Locate the cell with the specified text and output its (X, Y) center coordinate. 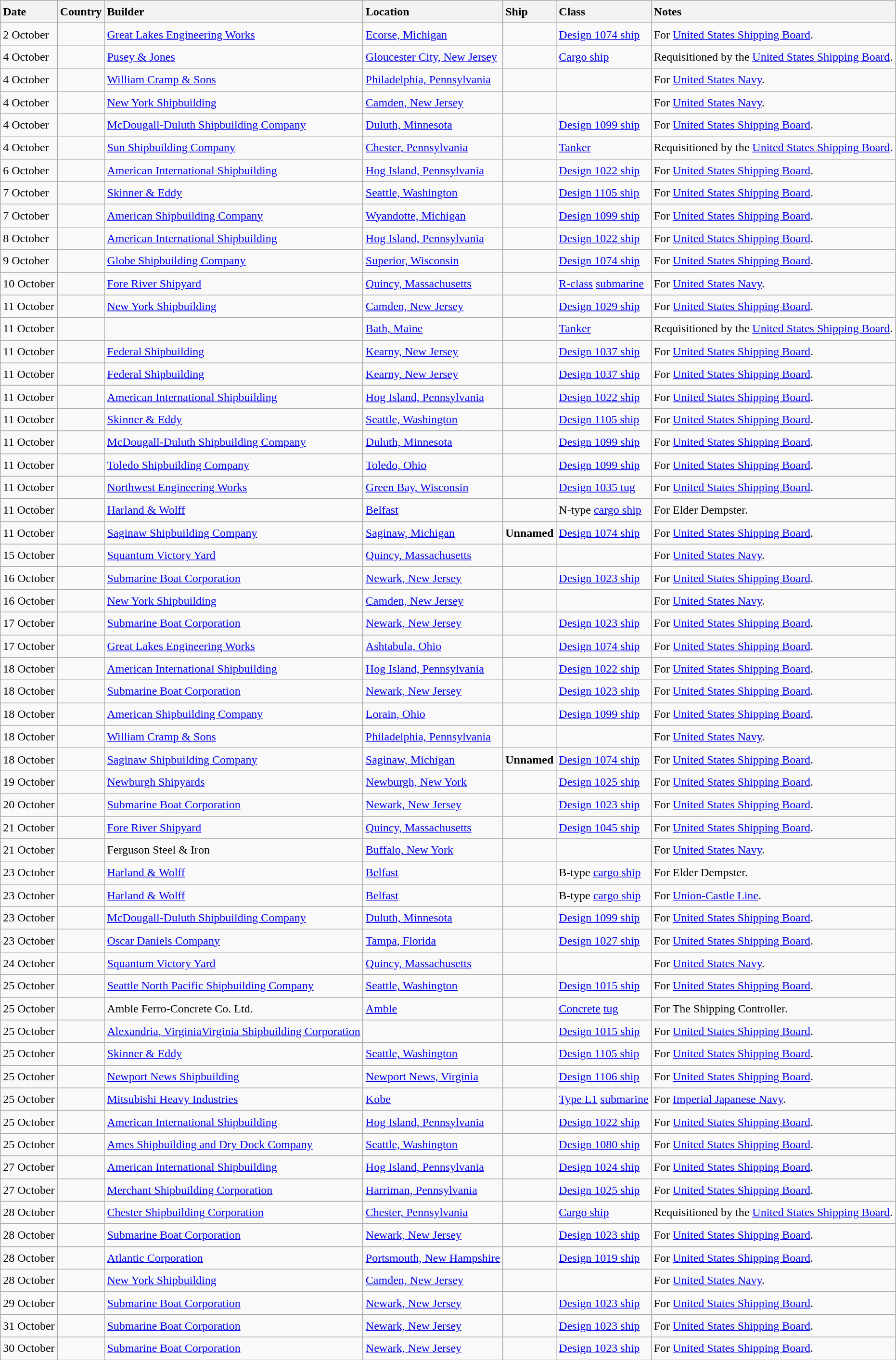
Ship (529, 12)
Newburgh, New York (433, 782)
Northwest Engineering Works (234, 487)
Wyandotte, Michigan (433, 216)
Newport News, Virginia (433, 1076)
Globe Shipbuilding Company (234, 261)
Superior, Wisconsin (433, 261)
Mitsubishi Heavy Industries (234, 1100)
Atlantic Corporation (234, 1257)
Gloucester City, New Jersey (433, 57)
Bath, Maine (433, 329)
19 October (29, 782)
Oscar Daniels Company (234, 941)
Design 1045 ship (603, 827)
Ecorse, Michigan (433, 35)
6 October (29, 170)
9 October (29, 261)
Merchant Shipbuilding Corporation (234, 1190)
Concrete tug (603, 1009)
8 October (29, 238)
Amble (433, 1009)
Country (81, 12)
Pusey & Jones (234, 57)
Design 1027 ship (603, 941)
Lorain, Ohio (433, 714)
Toledo Shipbuilding Company (234, 465)
Design 1029 ship (603, 306)
Design 1024 ship (603, 1167)
Alexandria, VirginiaVirginia Shipbuilding Corporation (234, 1031)
Type L1 submarine (603, 1100)
For The Shipping Controller. (773, 1009)
20 October (29, 805)
Ferguson Steel & Iron (234, 850)
Location (433, 12)
Class (603, 12)
Design 1080 ship (603, 1145)
For Imperial Japanese Navy. (773, 1100)
Harriman, Pennsylvania (433, 1190)
Amble Ferro-Concrete Co. Ltd. (234, 1009)
30 October (29, 1348)
15 October (29, 556)
Sun Shipbuilding Company (234, 147)
Chester Shipbuilding Corporation (234, 1212)
Design 1035 tug (603, 487)
Ashtabula, Ohio (433, 646)
24 October (29, 963)
Design 1106 ship (603, 1076)
Seattle North Pacific Shipbuilding Company (234, 986)
Newburgh Shipyards (234, 782)
N-type cargo ship (603, 510)
31 October (29, 1326)
10 October (29, 284)
Toledo, Ohio (433, 465)
Ames Shipbuilding and Dry Dock Company (234, 1145)
Kobe (433, 1100)
R-class submarine (603, 284)
Builder (234, 12)
Portsmouth, New Hampshire (433, 1257)
Date (29, 12)
Buffalo, New York (433, 850)
Notes (773, 12)
Newport News Shipbuilding (234, 1076)
For Union-Castle Line. (773, 895)
Green Bay, Wisconsin (433, 487)
2 October (29, 35)
Tampa, Florida (433, 941)
Design 1019 ship (603, 1257)
29 October (29, 1303)
